Search for the cell housing the specified text and yield its [X, Y] center coordinate. 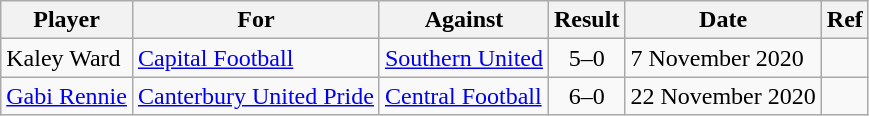
Date [723, 20]
Capital Football [256, 58]
For [256, 20]
Player [67, 20]
22 November 2020 [723, 96]
Canterbury United Pride [256, 96]
Gabi Rennie [67, 96]
5–0 [587, 58]
Kaley Ward [67, 58]
Against [464, 20]
Result [587, 20]
Southern United [464, 58]
Ref [844, 20]
6–0 [587, 96]
7 November 2020 [723, 58]
Central Football [464, 96]
